Scan for the cell matching the given text and deliver its [X, Y] coordinate at center. 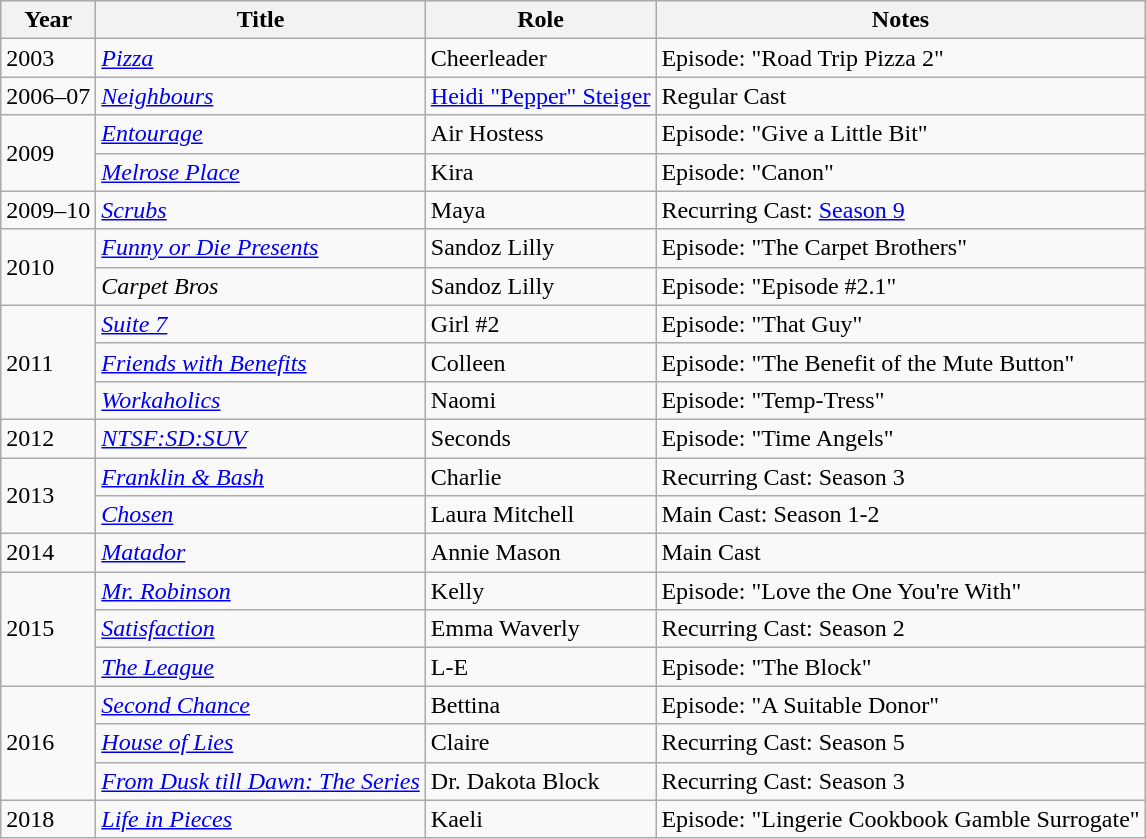
Entourage [260, 134]
2010 [48, 267]
Recurring Cast: Season 2 [900, 629]
Kelly [540, 591]
Emma Waverly [540, 629]
Regular Cast [900, 96]
Episode: "Love the One You're With" [900, 591]
2009 [48, 153]
Title [260, 20]
Suite 7 [260, 324]
Seconds [540, 438]
NTSF:SD:SUV [260, 438]
Maya [540, 210]
Scrubs [260, 210]
2011 [48, 362]
Episode: "Give a Little Bit" [900, 134]
Neighbours [260, 96]
Satisfaction [260, 629]
Role [540, 20]
Recurring Cast: Season 9 [900, 210]
Dr. Dakota Block [540, 781]
Annie Mason [540, 553]
Charlie [540, 477]
Year [48, 20]
Girl #2 [540, 324]
Air Hostess [540, 134]
2012 [48, 438]
Episode: "The Carpet Brothers" [900, 248]
Notes [900, 20]
Kaeli [540, 819]
From Dusk till Dawn: The Series [260, 781]
Naomi [540, 400]
The League [260, 667]
L-E [540, 667]
Episode: "Lingerie Cookbook Gamble Surrogate" [900, 819]
2015 [48, 629]
2016 [48, 743]
Episode: "The Block" [900, 667]
2006–07 [48, 96]
Laura Mitchell [540, 515]
Carpet Bros [260, 286]
Recurring Cast: Season 5 [900, 743]
2018 [48, 819]
Funny or Die Presents [260, 248]
Colleen [540, 362]
Melrose Place [260, 172]
Matador [260, 553]
Chosen [260, 515]
Heidi "Pepper" Steiger [540, 96]
Episode: "That Guy" [900, 324]
Bettina [540, 705]
Episode: "The Benefit of the Mute Button" [900, 362]
Episode: "A Suitable Donor" [900, 705]
House of Lies [260, 743]
Franklin & Bash [260, 477]
Main Cast: Season 1-2 [900, 515]
Second Chance [260, 705]
Episode: "Canon" [900, 172]
Life in Pieces [260, 819]
Cheerleader [540, 58]
Episode: "Temp-Tress" [900, 400]
Kira [540, 172]
Claire [540, 743]
Workaholics [260, 400]
Episode: "Road Trip Pizza 2" [900, 58]
Episode: "Episode #2.1" [900, 286]
2009–10 [48, 210]
2014 [48, 553]
2003 [48, 58]
Episode: "Time Angels" [900, 438]
Mr. Robinson [260, 591]
Friends with Benefits [260, 362]
Main Cast [900, 553]
Pizza [260, 58]
2013 [48, 496]
